Extract the (x, y) coordinate from the center of the cell holding the provided text.  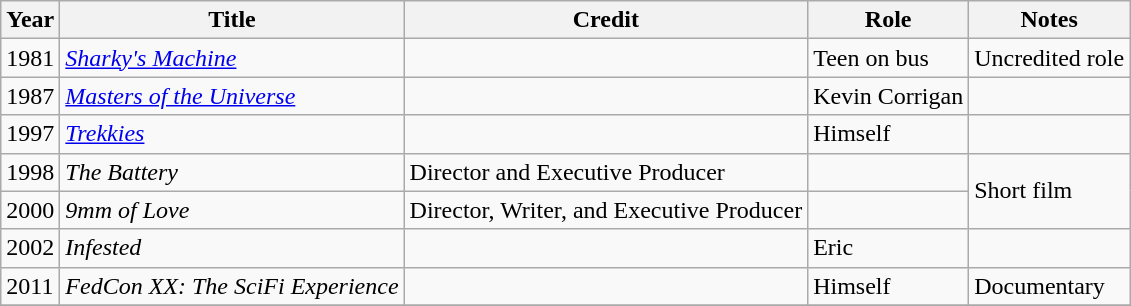
Infested (232, 248)
1997 (30, 134)
9mm of Love (232, 210)
Masters of the Universe (232, 96)
Director, Writer, and Executive Producer (606, 210)
Notes (1050, 20)
Year (30, 20)
Title (232, 20)
1987 (30, 96)
2000 (30, 210)
1998 (30, 172)
Role (888, 20)
FedCon XX: The SciFi Experience (232, 286)
Sharky's Machine (232, 58)
2011 (30, 286)
Teen on bus (888, 58)
Trekkies (232, 134)
Uncredited role (1050, 58)
Short film (1050, 191)
The Battery (232, 172)
1981 (30, 58)
Director and Executive Producer (606, 172)
Credit (606, 20)
2002 (30, 248)
Documentary (1050, 286)
Eric (888, 248)
Kevin Corrigan (888, 96)
